For the text-containing cell, return its midpoint in [x, y] coordinate format. 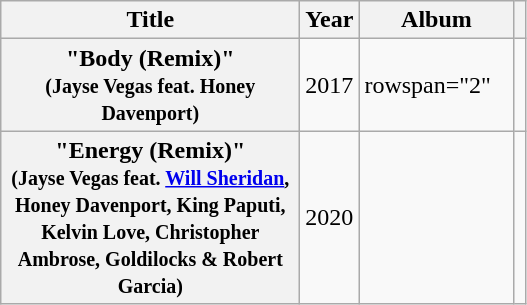
Year [330, 20]
rowspan="2" [436, 85]
2017 [330, 85]
Title [150, 20]
2020 [330, 218]
"Energy (Remix)"(Jayse Vegas feat. Will Sheridan, Honey Davenport, King Paputi, Kelvin Love, Christopher Ambrose, Goldilocks & Robert Garcia) [150, 218]
Album [436, 20]
"Body (Remix)"(Jayse Vegas feat. Honey Davenport) [150, 85]
